Scan for the cell matching the given text and deliver its [x, y] coordinate at center. 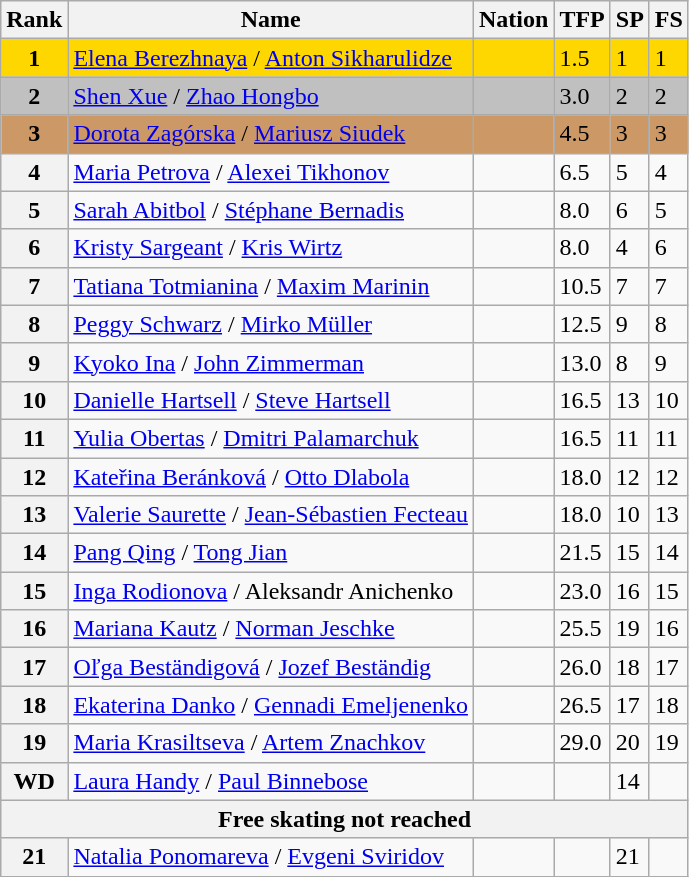
26.0 [582, 667]
Maria Petrova / Alexei Tikhonov [271, 172]
Oľga Beständigová / Jozef Beständig [271, 667]
23.0 [582, 591]
Pang Qing / Tong Jian [271, 553]
3.0 [582, 96]
4.5 [582, 134]
Ekaterina Danko / Gennadi Emeljenenko [271, 705]
Kateřina Beránková / Otto Dlabola [271, 477]
12.5 [582, 324]
Dorota Zagórska / Mariusz Siudek [271, 134]
Free skating not reached [345, 819]
Shen Xue / Zhao Hongbo [271, 96]
1.5 [582, 58]
Sarah Abitbol / Stéphane Bernadis [271, 210]
Kyoko Ina / John Zimmerman [271, 362]
Rank [34, 20]
Mariana Kautz / Norman Jeschke [271, 629]
SP [630, 20]
Valerie Saurette / Jean-Sébastien Fecteau [271, 515]
13.0 [582, 362]
6.5 [582, 172]
20 [630, 743]
Laura Handy / Paul Binnebose [271, 781]
FS [668, 20]
26.5 [582, 705]
WD [34, 781]
25.5 [582, 629]
Inga Rodionova / Aleksandr Anichenko [271, 591]
10.5 [582, 286]
Nation [513, 20]
29.0 [582, 743]
Name [271, 20]
Kristy Sargeant / Kris Wirtz [271, 248]
Peggy Schwarz / Mirko Müller [271, 324]
TFP [582, 20]
Natalia Ponomareva / Evgeni Sviridov [271, 857]
Yulia Obertas / Dmitri Palamarchuk [271, 438]
Maria Krasiltseva / Artem Znachkov [271, 743]
Tatiana Totmianina / Maxim Marinin [271, 286]
21.5 [582, 553]
Elena Berezhnaya / Anton Sikharulidze [271, 58]
Danielle Hartsell / Steve Hartsell [271, 400]
